Detect which cell encompasses the target text, then output its (X, Y) center coordinate. 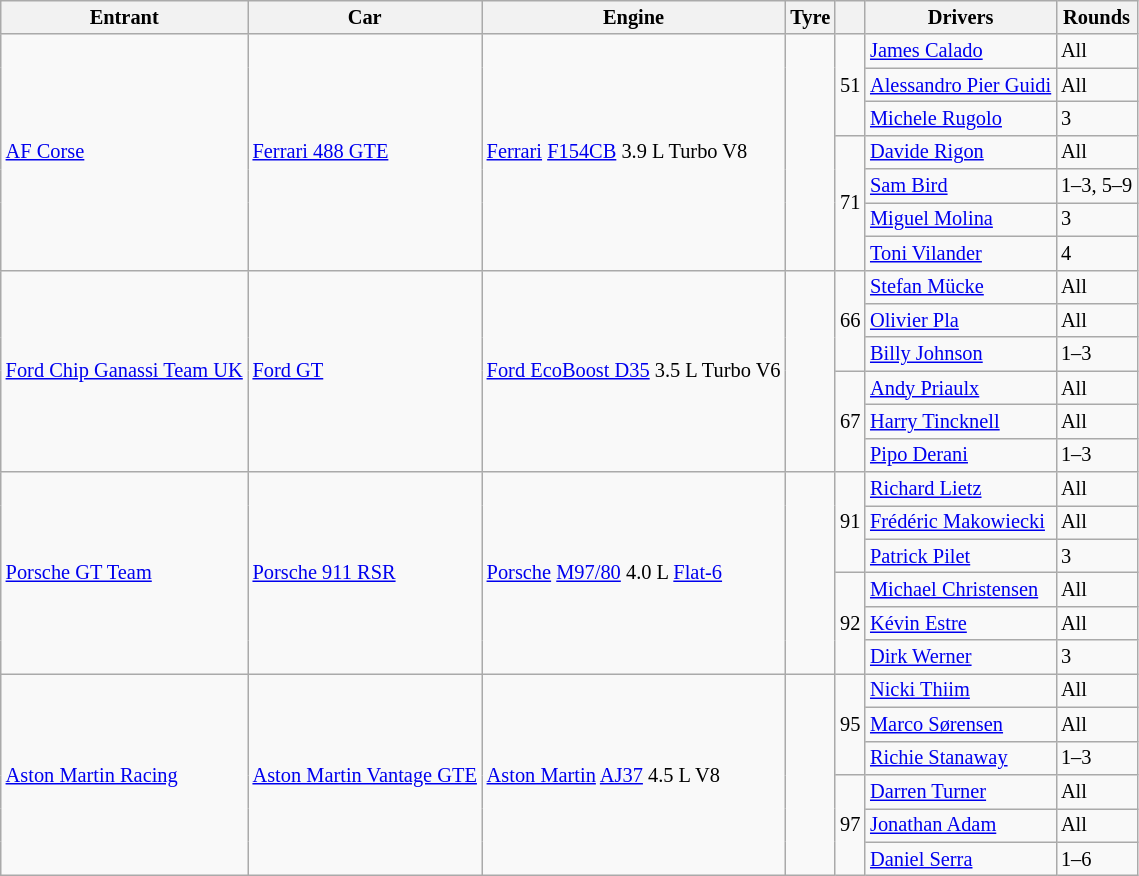
67 (850, 422)
Richard Lietz (960, 489)
James Calado (960, 51)
Marco Sørensen (960, 724)
Ferrari 488 GTE (365, 152)
Ferrari F154CB 3.9 L Turbo V8 (634, 152)
Stefan Mücke (960, 287)
Nicki Thiim (960, 690)
Daniel Serra (960, 859)
Porsche GT Team (124, 573)
92 (850, 622)
Aston Martin AJ37 4.5 L V8 (634, 774)
Ford Chip Ganassi Team UK (124, 371)
Miguel Molina (960, 219)
1–6 (1096, 859)
Michael Christensen (960, 589)
Darren Turner (960, 791)
97 (850, 824)
AF Corse (124, 152)
Toni Vilander (960, 253)
Ford EcoBoost D35 3.5 L Turbo V6 (634, 371)
Rounds (1096, 17)
1–3, 5–9 (1096, 186)
Sam Bird (960, 186)
Kévin Estre (960, 623)
Entrant (124, 17)
Porsche 911 RSR (365, 573)
Dirk Werner (960, 657)
Aston Martin Vantage GTE (365, 774)
Olivier Pla (960, 320)
Harry Tincknell (960, 421)
Frédéric Makowiecki (960, 522)
Michele Rugolo (960, 118)
66 (850, 320)
Patrick Pilet (960, 556)
4 (1096, 253)
Billy Johnson (960, 354)
Andy Priaulx (960, 388)
Tyre (810, 17)
Davide Rigon (960, 152)
Alessandro Pier Guidi (960, 85)
95 (850, 724)
Aston Martin Racing (124, 774)
Jonathan Adam (960, 825)
Car (365, 17)
Pipo Derani (960, 455)
Ford GT (365, 371)
Drivers (960, 17)
91 (850, 522)
Porsche M97/80 4.0 L Flat-6 (634, 573)
Engine (634, 17)
Richie Stanaway (960, 758)
71 (850, 202)
51 (850, 84)
